From the cell containing the given text, extract its center point as (x, y) coordinate. 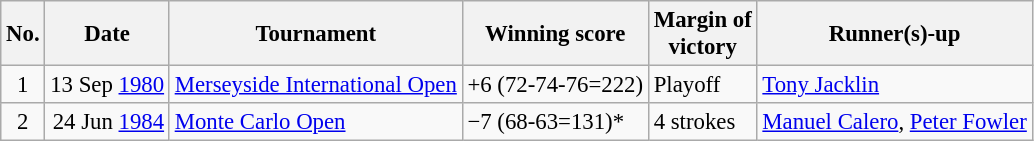
Manuel Calero, Peter Fowler (894, 122)
1 (23, 85)
Playoff (702, 85)
Runner(s)-up (894, 34)
Tournament (316, 34)
24 Jun 1984 (107, 122)
Monte Carlo Open (316, 122)
Merseyside International Open (316, 85)
−7 (68-63=131)* (555, 122)
Margin ofvictory (702, 34)
+6 (72-74-76=222) (555, 85)
Winning score (555, 34)
13 Sep 1980 (107, 85)
No. (23, 34)
Tony Jacklin (894, 85)
2 (23, 122)
4 strokes (702, 122)
Date (107, 34)
